Pinpoint the cell where the given text exists, returning its [x, y] midpoint coordinate. 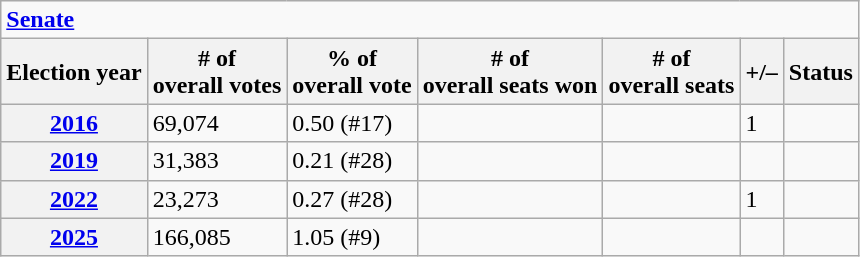
2019 [74, 161]
0.21 (#28) [352, 161]
# ofoverall seats won [510, 72]
0.50 (#17) [352, 123]
69,074 [217, 123]
2016 [74, 123]
1.05 (#9) [352, 237]
% ofoverall vote [352, 72]
Election year [74, 72]
2025 [74, 237]
31,383 [217, 161]
# ofoverall seats [672, 72]
2022 [74, 199]
0.27 (#28) [352, 199]
# ofoverall votes [217, 72]
Status [820, 72]
Senate [430, 20]
166,085 [217, 237]
23,273 [217, 199]
+/– [762, 72]
